Find where the given text appears and provide that cell's center as [X, Y] coordinate. 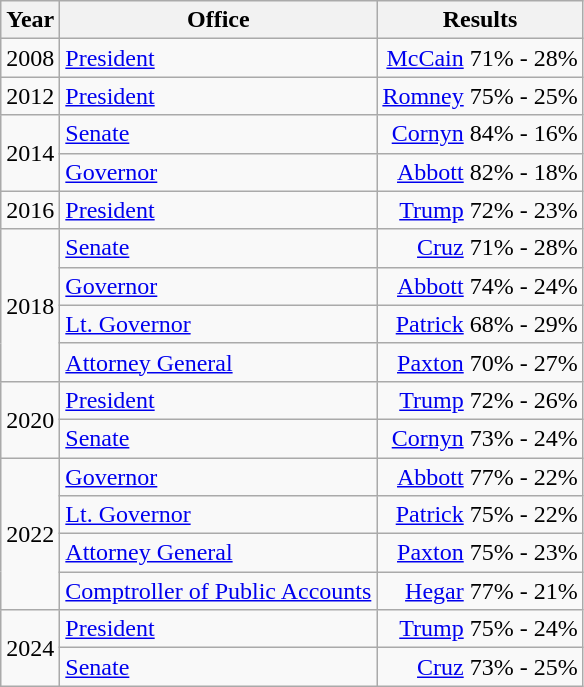
2018 [30, 305]
Cruz 73% - 25% [480, 667]
2016 [30, 210]
Romney 75% - 25% [480, 96]
Year [30, 20]
2012 [30, 96]
Abbott 77% - 22% [480, 477]
Paxton 70% - 27% [480, 362]
2024 [30, 648]
Paxton 75% - 23% [480, 553]
Trump 72% - 26% [480, 400]
Patrick 75% - 22% [480, 515]
Cornyn 84% - 16% [480, 134]
Comptroller of Public Accounts [218, 591]
2008 [30, 58]
Cruz 71% - 28% [480, 248]
Patrick 68% - 29% [480, 324]
2022 [30, 534]
Cornyn 73% - 24% [480, 438]
Trump 75% - 24% [480, 629]
Trump 72% - 23% [480, 210]
Hegar 77% - 21% [480, 591]
Abbott 74% - 24% [480, 286]
2020 [30, 419]
Abbott 82% - 18% [480, 172]
2014 [30, 153]
Results [480, 20]
Office [218, 20]
McCain 71% - 28% [480, 58]
